Output the [x, y] coordinate of the center of the cell containing the given text.  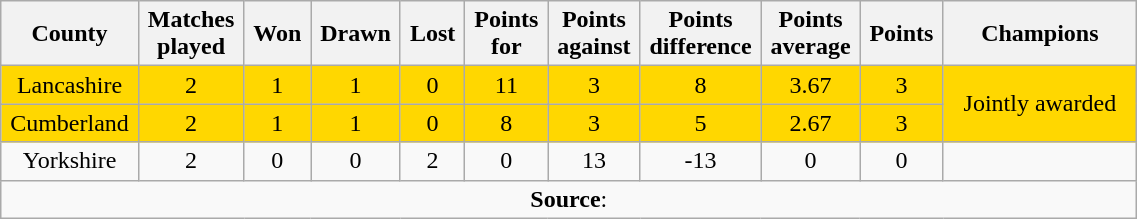
Points against [594, 34]
Points [902, 34]
Points for [506, 34]
Source: [569, 199]
11 [506, 85]
County [70, 34]
Matches played [191, 34]
Points difference [700, 34]
Won [278, 34]
5 [700, 123]
Lost [432, 34]
Drawn [356, 34]
3.67 [810, 85]
Champions [1040, 34]
Points average [810, 34]
-13 [700, 161]
2.67 [810, 123]
Lancashire [70, 85]
Cumberland [70, 123]
Jointly awarded [1040, 104]
13 [594, 161]
Yorkshire [70, 161]
